For the text-containing cell, return its midpoint in [X, Y] coordinate format. 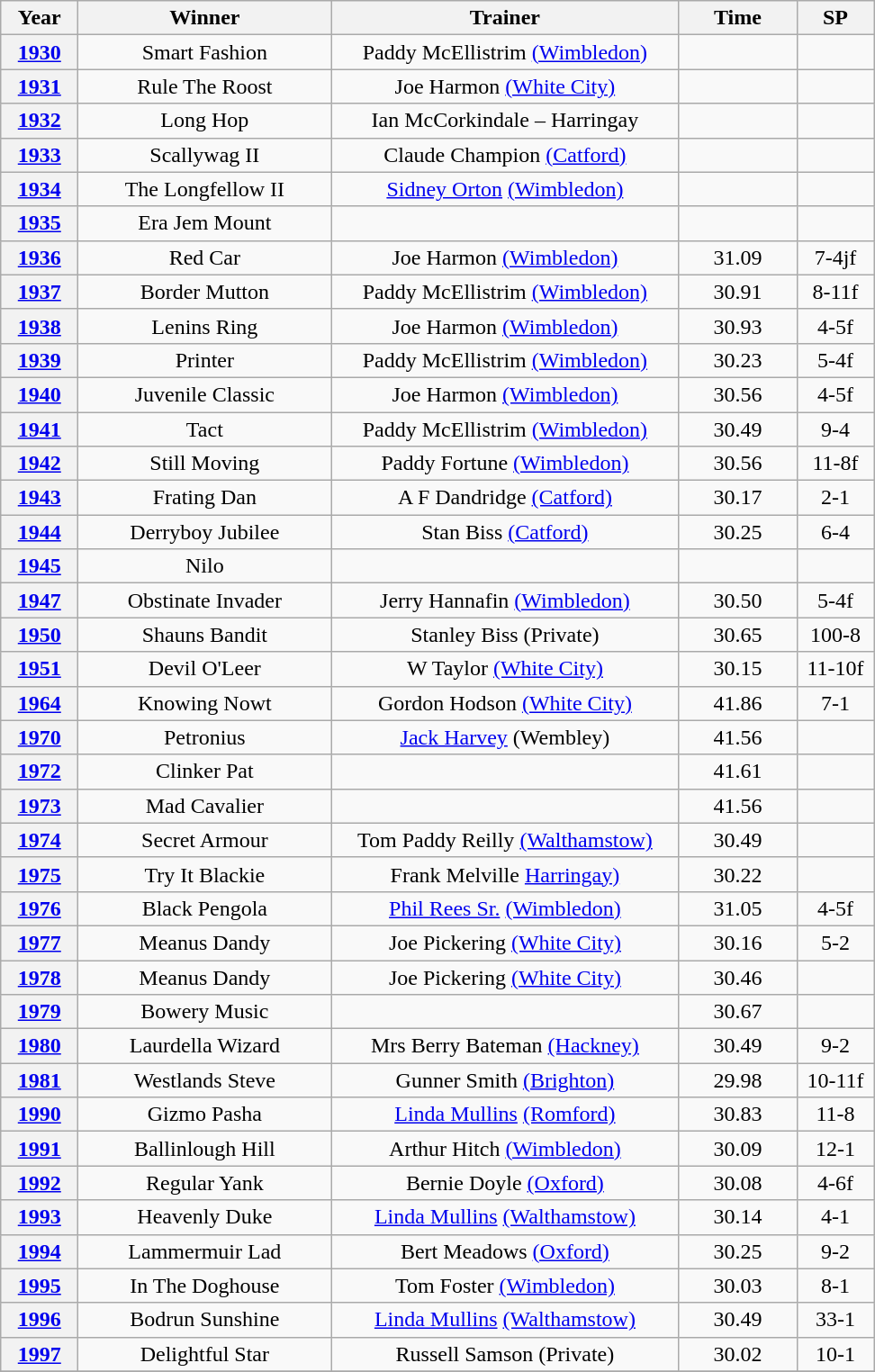
Phil Rees Sr. (Wimbledon) [505, 908]
Scallywag II [205, 155]
1934 [40, 189]
Paddy Fortune (Wimbledon) [505, 464]
41.86 [738, 703]
Linda Mullins (Romford) [505, 1115]
Arthur Hitch (Wimbledon) [505, 1149]
Black Pengola [205, 908]
Lenins Ring [205, 326]
1976 [40, 908]
Heavenly Duke [205, 1217]
30.50 [738, 600]
1943 [40, 498]
Petronius [205, 737]
Juvenile Classic [205, 394]
30.23 [738, 360]
1973 [40, 806]
Westlands Steve [205, 1080]
9-4 [835, 429]
Winner [205, 18]
Regular Yank [205, 1183]
The Longfellow II [205, 189]
Devil O'Leer [205, 669]
5-2 [835, 943]
Tact [205, 429]
1931 [40, 86]
Border Mutton [205, 292]
1991 [40, 1149]
11-8f [835, 464]
Era Jem Mount [205, 223]
1993 [40, 1217]
10-1 [835, 1354]
Jerry Hannafin (Wimbledon) [505, 600]
Still Moving [205, 464]
1995 [40, 1286]
1990 [40, 1115]
1947 [40, 600]
1933 [40, 155]
Bert Meadows (Oxford) [505, 1251]
30.15 [738, 669]
Shauns Bandit [205, 635]
Joe Harmon (White City) [505, 86]
SP [835, 18]
4-1 [835, 1217]
Stan Biss (Catford) [505, 532]
Gizmo Pasha [205, 1115]
1979 [40, 1012]
1964 [40, 703]
Laurdella Wizard [205, 1046]
Frank Melville Harringay) [505, 874]
30.91 [738, 292]
Red Car [205, 257]
Bowery Music [205, 1012]
1939 [40, 360]
2-1 [835, 498]
Tom Foster (Wimbledon) [505, 1286]
1937 [40, 292]
31.05 [738, 908]
Try It Blackie [205, 874]
30.09 [738, 1149]
Smart Fashion [205, 52]
Clinker Pat [205, 772]
Gordon Hodson (White City) [505, 703]
Frating Dan [205, 498]
Long Hop [205, 121]
30.67 [738, 1012]
In The Doghouse [205, 1286]
Derryboy Jubilee [205, 532]
Sidney Orton (Wimbledon) [505, 189]
1980 [40, 1046]
1972 [40, 772]
1940 [40, 394]
1932 [40, 121]
Mad Cavalier [205, 806]
10-11f [835, 1080]
1977 [40, 943]
1970 [40, 737]
1941 [40, 429]
11-10f [835, 669]
8-11f [835, 292]
1936 [40, 257]
30.65 [738, 635]
1950 [40, 635]
41.61 [738, 772]
33-1 [835, 1320]
30.93 [738, 326]
Tom Paddy Reilly (Walthamstow) [505, 840]
1978 [40, 977]
1981 [40, 1080]
7-1 [835, 703]
31.09 [738, 257]
Russell Samson (Private) [505, 1354]
7-4jf [835, 257]
30.08 [738, 1183]
Ian McCorkindale – Harringay [505, 121]
1997 [40, 1354]
Stanley Biss (Private) [505, 635]
Jack Harvey (Wembley) [505, 737]
30.46 [738, 977]
30.17 [738, 498]
30.02 [738, 1354]
Claude Champion (Catford) [505, 155]
1994 [40, 1251]
12-1 [835, 1149]
1996 [40, 1320]
8-1 [835, 1286]
Obstinate Invader [205, 600]
100-8 [835, 635]
Trainer [505, 18]
Rule The Roost [205, 86]
11-8 [835, 1115]
1974 [40, 840]
1992 [40, 1183]
1945 [40, 566]
1944 [40, 532]
Ballinlough Hill [205, 1149]
A F Dandridge (Catford) [505, 498]
1935 [40, 223]
6-4 [835, 532]
30.22 [738, 874]
1951 [40, 669]
1975 [40, 874]
Lammermuir Lad [205, 1251]
Year [40, 18]
30.83 [738, 1115]
30.03 [738, 1286]
29.98 [738, 1080]
1938 [40, 326]
Time [738, 18]
W Taylor (White City) [505, 669]
30.16 [738, 943]
Bodrun Sunshine [205, 1320]
Gunner Smith (Brighton) [505, 1080]
Bernie Doyle (Oxford) [505, 1183]
Delightful Star [205, 1354]
1942 [40, 464]
Secret Armour [205, 840]
Printer [205, 360]
30.14 [738, 1217]
Nilo [205, 566]
1930 [40, 52]
Mrs Berry Bateman (Hackney) [505, 1046]
4-6f [835, 1183]
Knowing Nowt [205, 703]
